Identify which cell holds the provided text, then report its (x, y) central coordinate. 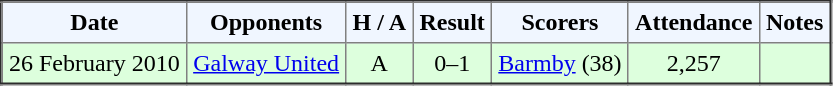
26 February 2010 (94, 64)
A (380, 64)
Date (94, 22)
H / A (380, 22)
2,257 (694, 64)
Notes (795, 22)
Opponents (266, 22)
Attendance (694, 22)
Scorers (560, 22)
Result (452, 22)
0–1 (452, 64)
Galway United (266, 64)
Barmby (38) (560, 64)
